Find where the given text appears and provide that cell's center as [X, Y] coordinate. 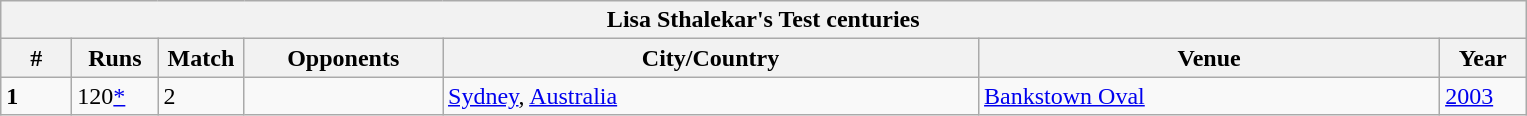
120* [115, 96]
Year [1483, 58]
2 [201, 96]
Runs [115, 58]
Lisa Sthalekar's Test centuries [764, 20]
1 [36, 96]
Opponents [344, 58]
Bankstown Oval [1210, 96]
2003 [1483, 96]
Match [201, 58]
Venue [1210, 58]
Sydney, Australia [710, 96]
# [36, 58]
City/Country [710, 58]
